Provide the (x, y) coordinate of the cell's center where the given text is located.  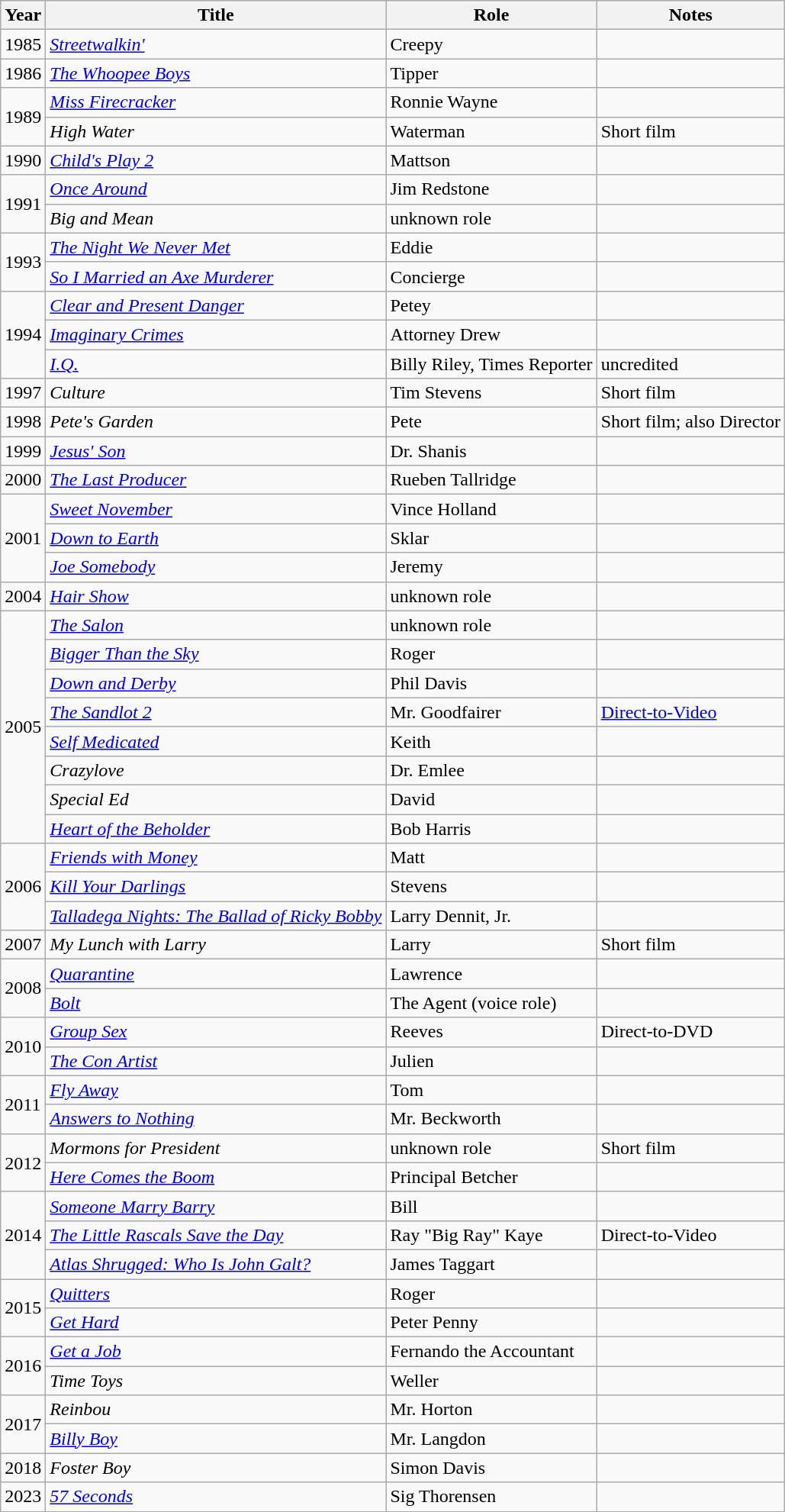
Tipper (491, 73)
1997 (23, 393)
2015 (23, 1308)
Reeves (491, 1032)
Get Hard (216, 1323)
Heart of the Beholder (216, 828)
Short film; also Director (690, 422)
Foster Boy (216, 1468)
Bob Harris (491, 828)
1993 (23, 262)
Notes (690, 15)
Down to Earth (216, 538)
2007 (23, 945)
Dr. Shanis (491, 451)
Billy Boy (216, 1439)
Down and Derby (216, 683)
Pete's Garden (216, 422)
Mr. Goodfairer (491, 712)
2011 (23, 1104)
Get a Job (216, 1352)
1999 (23, 451)
2023 (23, 1497)
Tim Stevens (491, 393)
Big and Mean (216, 218)
Hair Show (216, 596)
Sweet November (216, 509)
High Water (216, 131)
Miss Firecracker (216, 102)
2005 (23, 727)
The Agent (voice role) (491, 1003)
2000 (23, 480)
Once Around (216, 189)
2018 (23, 1468)
Special Ed (216, 799)
1985 (23, 44)
Culture (216, 393)
Someone Marry Barry (216, 1206)
Bigger Than the Sky (216, 654)
Jim Redstone (491, 189)
Mr. Horton (491, 1410)
Larry Dennit, Jr. (491, 916)
Keith (491, 741)
Mr. Langdon (491, 1439)
David (491, 799)
Lawrence (491, 974)
Friends with Money (216, 858)
Group Sex (216, 1032)
Dr. Emlee (491, 770)
Imaginary Crimes (216, 334)
Here Comes the Boom (216, 1177)
Sig Thorensen (491, 1497)
2016 (23, 1366)
Weller (491, 1381)
Simon Davis (491, 1468)
Principal Betcher (491, 1177)
Atlas Shrugged: Who Is John Galt? (216, 1264)
I.Q. (216, 364)
1998 (23, 422)
So I Married an Axe Murderer (216, 276)
The Sandlot 2 (216, 712)
Jeremy (491, 567)
Rueben Tallridge (491, 480)
Matt (491, 858)
Role (491, 15)
Concierge (491, 276)
Joe Somebody (216, 567)
Billy Riley, Times Reporter (491, 364)
Quitters (216, 1294)
1986 (23, 73)
Mr. Beckworth (491, 1119)
Bill (491, 1206)
Creepy (491, 44)
Reinbou (216, 1410)
2012 (23, 1162)
Ray "Big Ray" Kaye (491, 1235)
Julien (491, 1061)
Sklar (491, 538)
Direct-to-DVD (690, 1032)
1994 (23, 334)
57 Seconds (216, 1497)
Ronnie Wayne (491, 102)
James Taggart (491, 1264)
Eddie (491, 247)
Child's Play 2 (216, 160)
2004 (23, 596)
The Night We Never Met (216, 247)
Pete (491, 422)
2017 (23, 1424)
2008 (23, 988)
Kill Your Darlings (216, 887)
The Whoopee Boys (216, 73)
Mattson (491, 160)
Quarantine (216, 974)
Fernando the Accountant (491, 1352)
The Last Producer (216, 480)
Fly Away (216, 1090)
Streetwalkin' (216, 44)
Larry (491, 945)
Vince Holland (491, 509)
Tom (491, 1090)
Year (23, 15)
2014 (23, 1235)
Phil Davis (491, 683)
Bolt (216, 1003)
2001 (23, 538)
1989 (23, 117)
Time Toys (216, 1381)
Clear and Present Danger (216, 305)
The Salon (216, 625)
Mormons for President (216, 1148)
Petey (491, 305)
Peter Penny (491, 1323)
2006 (23, 887)
1991 (23, 204)
1990 (23, 160)
Self Medicated (216, 741)
Talladega Nights: The Ballad of Ricky Bobby (216, 916)
Jesus' Son (216, 451)
2010 (23, 1046)
uncredited (690, 364)
Waterman (491, 131)
Attorney Drew (491, 334)
Crazylove (216, 770)
The Little Rascals Save the Day (216, 1235)
The Con Artist (216, 1061)
Title (216, 15)
Stevens (491, 887)
My Lunch with Larry (216, 945)
Answers to Nothing (216, 1119)
